Pinpoint the cell where the given text exists, returning its (x, y) midpoint coordinate. 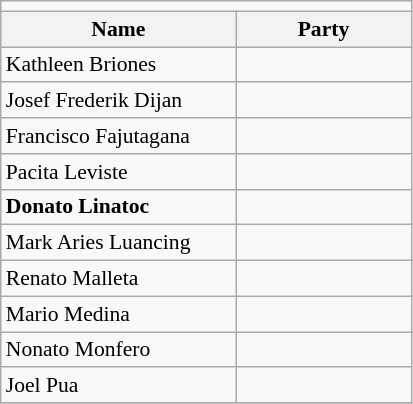
Francisco Fajutagana (118, 136)
Donato Linatoc (118, 207)
Nonato Monfero (118, 350)
Joel Pua (118, 386)
Mark Aries Luancing (118, 243)
Pacita Leviste (118, 172)
Renato Malleta (118, 279)
Josef Frederik Dijan (118, 101)
Kathleen Briones (118, 65)
Mario Medina (118, 314)
Name (118, 29)
Party (324, 29)
